Output the (X, Y) coordinate of the center of the cell containing the given text.  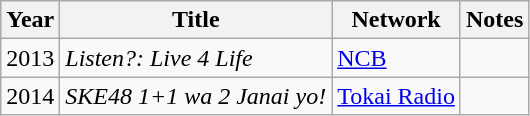
Network (396, 20)
2014 (30, 96)
Title (196, 20)
Listen?: Live 4 Life (196, 58)
Tokai Radio (396, 96)
2013 (30, 58)
Year (30, 20)
NCB (396, 58)
Notes (494, 20)
SKE48 1+1 wa 2 Janai yo! (196, 96)
